Locate the cell with the specified text and output its (x, y) center coordinate. 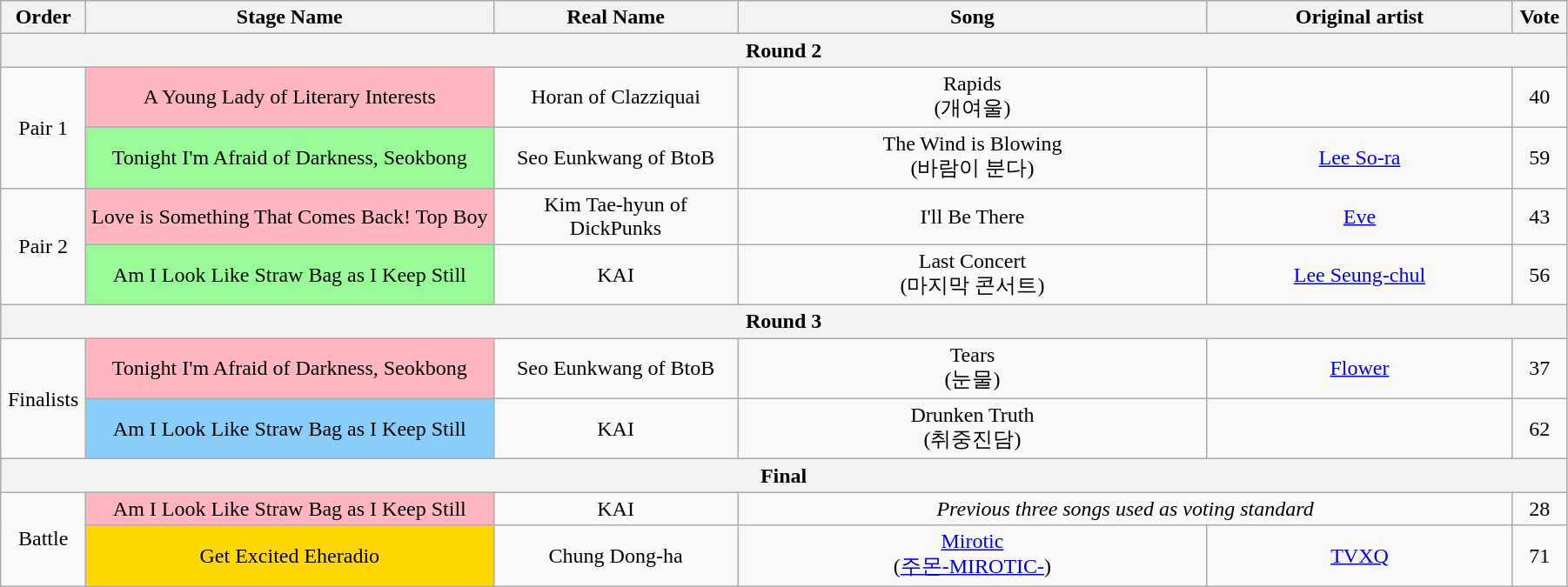
Original artist (1359, 17)
Lee So-ra (1359, 157)
Horan of Clazziquai (616, 97)
TVXQ (1359, 556)
Pair 2 (44, 247)
40 (1539, 97)
Order (44, 17)
Battle (44, 539)
Eve (1359, 216)
The Wind is Blowing(바람이 분다) (973, 157)
Kim Tae-hyun of DickPunks (616, 216)
Finalists (44, 398)
59 (1539, 157)
56 (1539, 275)
A Young Lady of Literary Interests (290, 97)
Get Excited Eheradio (290, 556)
Song (973, 17)
Tears(눈물) (973, 369)
Vote (1539, 17)
Drunken Truth(취중진담) (973, 429)
Stage Name (290, 17)
Flower (1359, 369)
Final (784, 476)
71 (1539, 556)
Mirotic(주몬-MIROTIC-) (973, 556)
Love is Something That Comes Back! Top Boy (290, 216)
Previous three songs used as voting standard (1125, 509)
62 (1539, 429)
43 (1539, 216)
Round 3 (784, 322)
Chung Dong-ha (616, 556)
Real Name (616, 17)
I'll Be There (973, 216)
Last Concert(마지막 콘서트) (973, 275)
Lee Seung-chul (1359, 275)
Rapids(개여울) (973, 97)
Round 2 (784, 50)
37 (1539, 369)
28 (1539, 509)
Pair 1 (44, 127)
